Extract the [x, y] coordinate from the center of the cell holding the provided text.  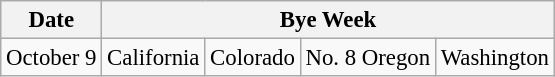
Bye Week [328, 20]
California [154, 58]
Date [52, 20]
Colorado [252, 58]
No. 8 Oregon [368, 58]
October 9 [52, 58]
Washington [494, 58]
